Pinpoint the cell where the given text exists, returning its [x, y] midpoint coordinate. 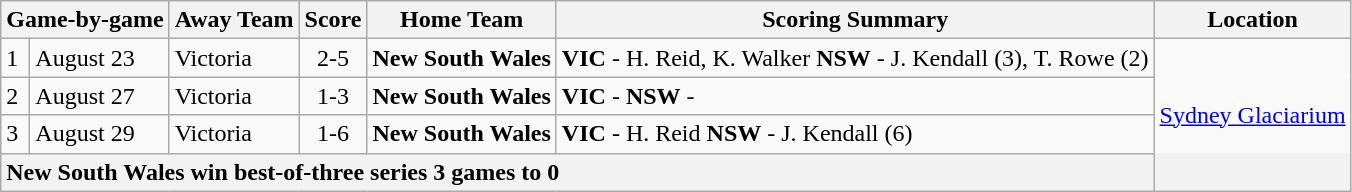
1 [16, 58]
3 [16, 134]
Away Team [234, 20]
1-3 [333, 96]
August 27 [100, 96]
VIC - NSW - [855, 96]
August 23 [100, 58]
Scoring Summary [855, 20]
Sydney Glaciarium [1252, 115]
Location [1252, 20]
1-6 [333, 134]
Score [333, 20]
August 29 [100, 134]
VIC - H. Reid, K. Walker NSW - J. Kendall (3), T. Rowe (2) [855, 58]
VIC - H. Reid NSW - J. Kendall (6) [855, 134]
2-5 [333, 58]
Home Team [462, 20]
New South Wales win best-of-three series 3 games to 0 [676, 172]
Game-by-game [85, 20]
2 [16, 96]
